Extract the (X, Y) coordinate from the center of the cell holding the provided text.  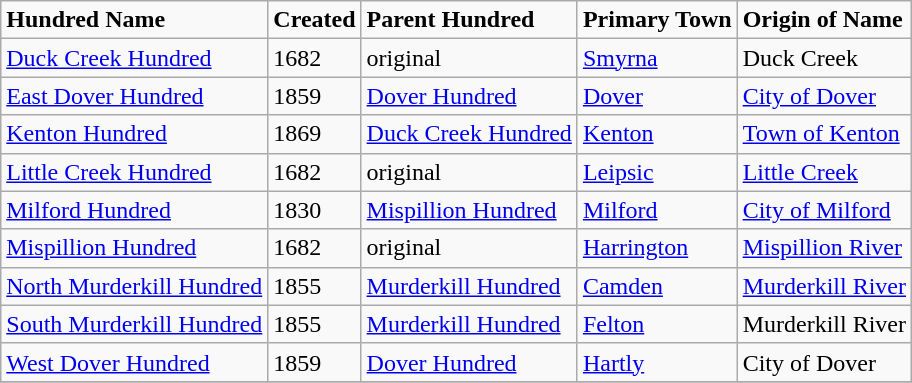
Camden (657, 286)
Hartly (657, 362)
Little Creek Hundred (134, 172)
Origin of Name (824, 20)
Mispillion River (824, 248)
Harrington (657, 248)
Duck Creek (824, 58)
West Dover Hundred (134, 362)
1830 (314, 210)
Kenton (657, 134)
Felton (657, 324)
Primary Town (657, 20)
Town of Kenton (824, 134)
South Murderkill Hundred (134, 324)
North Murderkill Hundred (134, 286)
Leipsic (657, 172)
Little Creek (824, 172)
Dover (657, 96)
Milford Hundred (134, 210)
Smyrna (657, 58)
Created (314, 20)
East Dover Hundred (134, 96)
1869 (314, 134)
Parent Hundred (469, 20)
Milford (657, 210)
City of Milford (824, 210)
Kenton Hundred (134, 134)
Hundred Name (134, 20)
